Locate the cell with the specified text and output its (x, y) center coordinate. 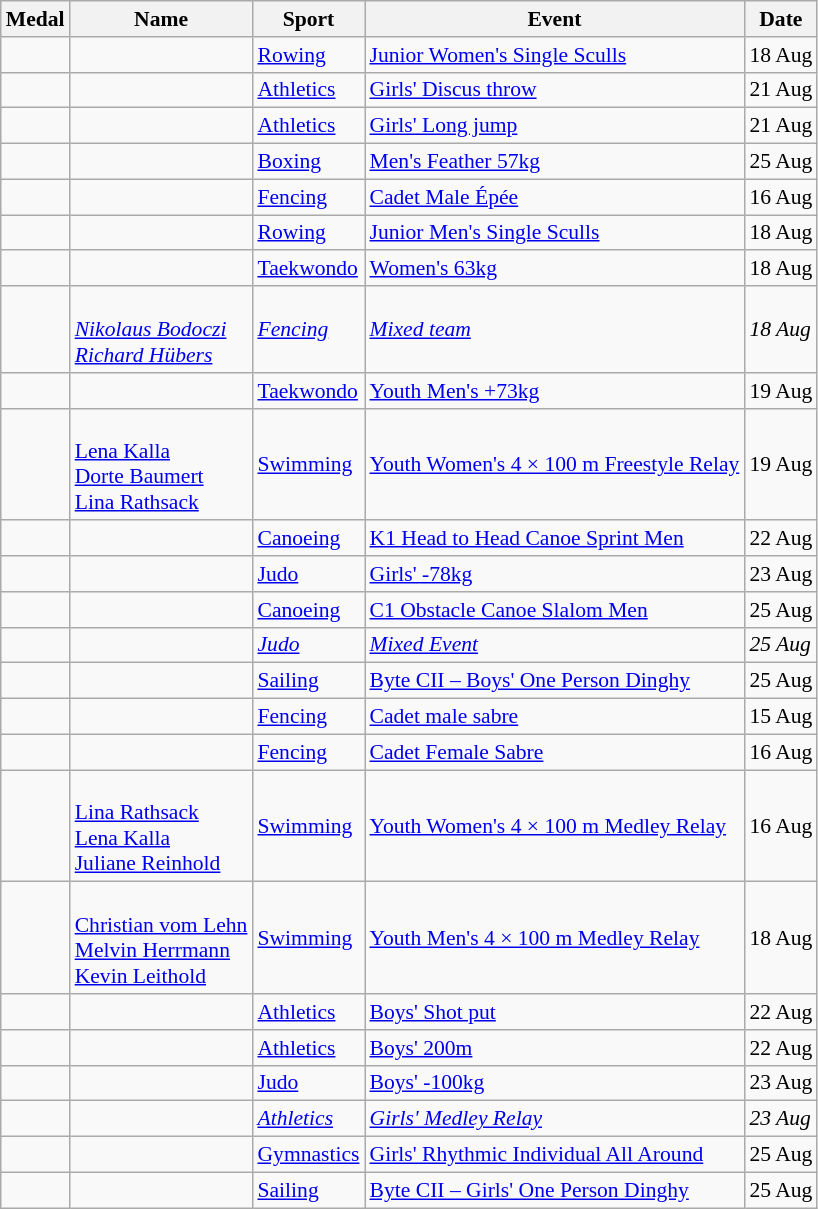
Cadet Male Épée (554, 197)
Youth Men's 4 × 100 m Medley Relay (554, 938)
C1 Obstacle Canoe Slalom Men (554, 610)
Boys' -100kg (554, 1083)
Boys' Shot put (554, 1012)
Gymnastics (308, 1155)
Boxing (308, 162)
15 Aug (780, 717)
Men's Feather 57kg (554, 162)
Cadet male sabre (554, 717)
Lina RathsackLena KallaJuliane Reinhold (162, 826)
Youth Men's +73kg (554, 391)
Girls' Discus throw (554, 90)
Cadet Female Sabre (554, 752)
Medal (36, 19)
Girls' -78kg (554, 574)
Byte CII – Boys' One Person Dinghy (554, 681)
Byte CII – Girls' One Person Dinghy (554, 1190)
Junior Men's Single Sculls (554, 233)
Date (780, 19)
Girls' Long jump (554, 126)
Mixed Event (554, 645)
Lena KallaDorte BaumertLina Rathsack (162, 464)
Youth Women's 4 × 100 m Medley Relay (554, 826)
Women's 63kg (554, 269)
Name (162, 19)
Youth Women's 4 × 100 m Freestyle Relay (554, 464)
Event (554, 19)
Sport (308, 19)
Junior Women's Single Sculls (554, 55)
Boys' 200m (554, 1048)
Mixed team (554, 330)
K1 Head to Head Canoe Sprint Men (554, 539)
Christian vom LehnMelvin HerrmannKevin Leithold (162, 938)
Nikolaus BodocziRichard Hübers (162, 330)
Girls' Medley Relay (554, 1119)
Girls' Rhythmic Individual All Around (554, 1155)
